Return the (x, y) coordinate for the center point of the cell that contains the specified text.  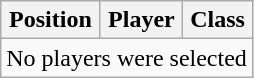
No players were selected (127, 58)
Class (218, 20)
Position (50, 20)
Player (141, 20)
